Scan for the cell matching the given text and deliver its (x, y) coordinate at center. 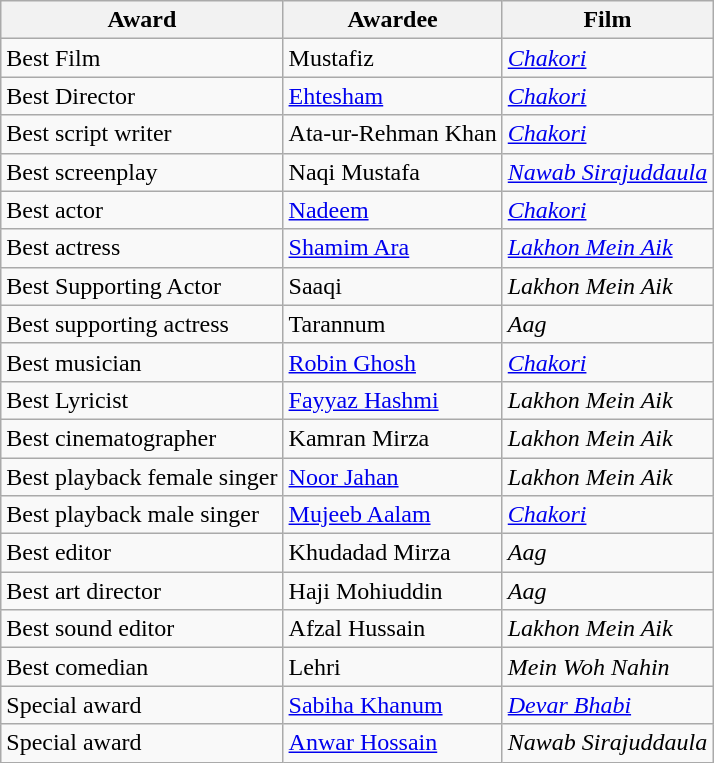
Best playback female singer (142, 477)
Robin Ghosh (392, 362)
Lehri (392, 667)
Mujeeb Aalam (392, 515)
Naqi Mustafa (392, 172)
Best actress (142, 248)
Awardee (392, 20)
Best Film (142, 58)
Noor Jahan (392, 477)
Afzal Hussain (392, 629)
Best script writer (142, 134)
Khudadad Mirza (392, 553)
Best editor (142, 553)
Best actor (142, 210)
Best sound editor (142, 629)
Best cinematographer (142, 438)
Best screenplay (142, 172)
Best Lyricist (142, 400)
Fayyaz Hashmi (392, 400)
Ata-ur-Rehman Khan (392, 134)
Film (607, 20)
Best playback male singer (142, 515)
Sabiha Khanum (392, 705)
Award (142, 20)
Best Director (142, 96)
Best art director (142, 591)
Devar Bhabi (607, 705)
Mein Woh Nahin (607, 667)
Ehtesham (392, 96)
Best comedian (142, 667)
Tarannum (392, 324)
Shamim Ara (392, 248)
Haji Mohiuddin (392, 591)
Best supporting actress (142, 324)
Kamran Mirza (392, 438)
Best Supporting Actor (142, 286)
Best musician (142, 362)
Saaqi (392, 286)
Anwar Hossain (392, 743)
Mustafiz (392, 58)
Nadeem (392, 210)
